Provide the [x, y] coordinate of the cell's center where the given text is located.  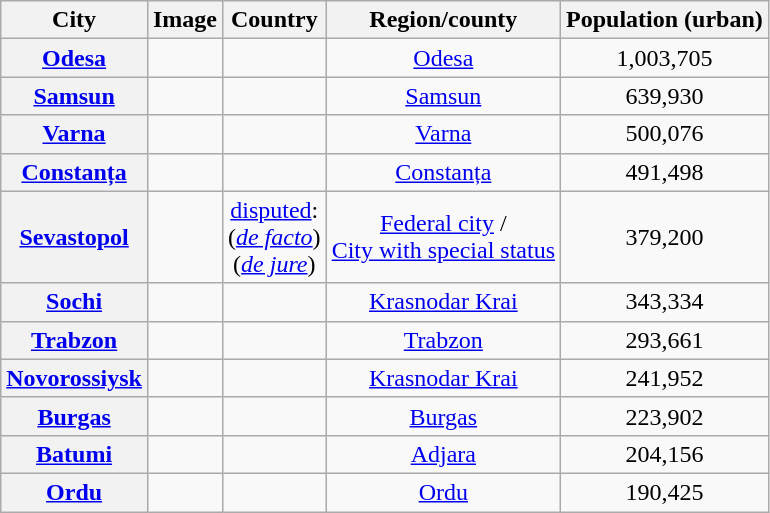
379,200 [665, 237]
Image [184, 20]
241,952 [665, 378]
Federal city /City with special status [443, 237]
343,334 [665, 302]
639,930 [665, 96]
City [74, 20]
1,003,705 [665, 58]
500,076 [665, 134]
491,498 [665, 172]
Novorossiysk [74, 378]
Country [274, 20]
204,156 [665, 454]
disputed: (de facto) (de jure) [274, 237]
293,661 [665, 340]
Sevastopol [74, 237]
Population (urban) [665, 20]
Adjara [443, 454]
190,425 [665, 492]
Batumi [74, 454]
223,902 [665, 416]
Region/county [443, 20]
Sochi [74, 302]
